For the text-containing cell, return its midpoint in [x, y] coordinate format. 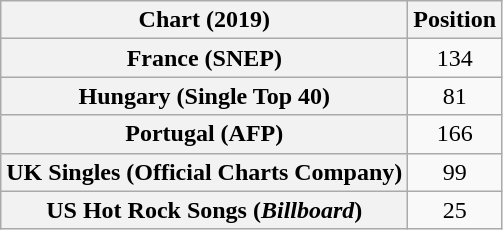
Hungary (Single Top 40) [204, 96]
99 [455, 172]
Portugal (AFP) [204, 134]
US Hot Rock Songs (Billboard) [204, 210]
Chart (2019) [204, 20]
81 [455, 96]
166 [455, 134]
134 [455, 58]
25 [455, 210]
France (SNEP) [204, 58]
Position [455, 20]
UK Singles (Official Charts Company) [204, 172]
